Output the (x, y) coordinate of the center of the cell containing the given text.  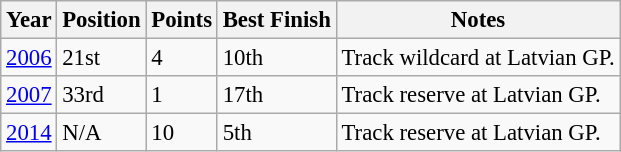
Best Finish (276, 20)
33rd (102, 95)
2007 (29, 95)
17th (276, 95)
2014 (29, 133)
2006 (29, 58)
21st (102, 58)
Track wildcard at Latvian GP. (478, 58)
4 (182, 58)
Year (29, 20)
1 (182, 95)
Points (182, 20)
5th (276, 133)
10th (276, 58)
Position (102, 20)
Notes (478, 20)
10 (182, 133)
N/A (102, 133)
